Capture the cell that displays the provided text and extract its (x, y) central coordinate. 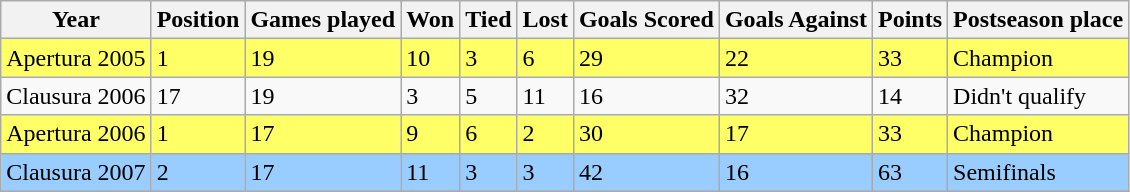
5 (488, 96)
Position (198, 20)
Apertura 2005 (76, 58)
Won (430, 20)
Points (910, 20)
29 (646, 58)
Clausura 2006 (76, 96)
Semifinals (1038, 172)
Lost (545, 20)
63 (910, 172)
Apertura 2006 (76, 134)
Postseason place (1038, 20)
42 (646, 172)
Games played (323, 20)
Year (76, 20)
Clausura 2007 (76, 172)
14 (910, 96)
Tied (488, 20)
30 (646, 134)
22 (796, 58)
9 (430, 134)
Goals Against (796, 20)
Goals Scored (646, 20)
32 (796, 96)
Didn't qualify (1038, 96)
10 (430, 58)
